Capture the cell that displays the provided text and extract its (x, y) central coordinate. 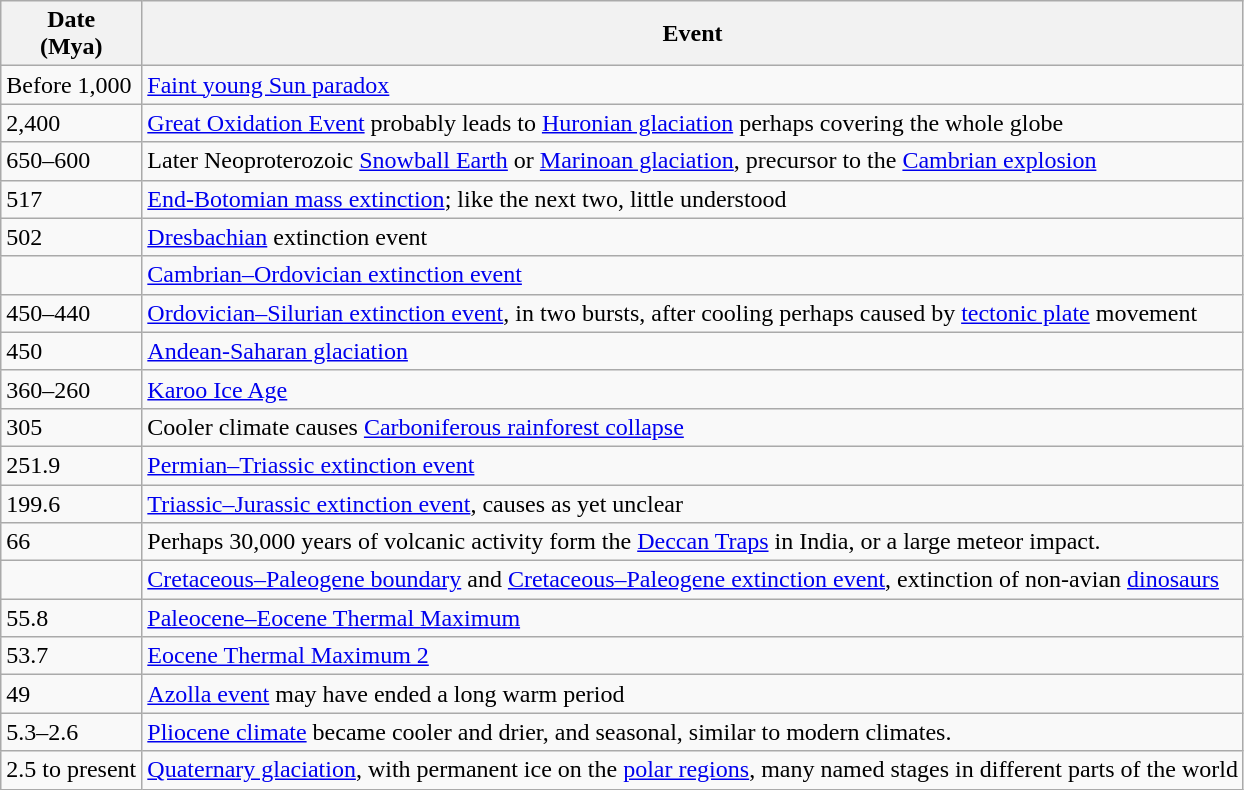
Ordovician–Silurian extinction event, in two bursts, after cooling perhaps caused by tectonic plate movement (693, 313)
650–600 (72, 161)
2.5 to present (72, 770)
Karoo Ice Age (693, 389)
Faint young Sun paradox (693, 85)
Eocene Thermal Maximum 2 (693, 656)
199.6 (72, 503)
Event (693, 34)
Paleocene–Eocene Thermal Maximum (693, 618)
55.8 (72, 618)
251.9 (72, 465)
End-Botomian mass extinction; like the next two, little understood (693, 199)
Cambrian–Ordovician extinction event (693, 275)
450–440 (72, 313)
53.7 (72, 656)
Andean-Saharan glaciation (693, 351)
Azolla event may have ended a long warm period (693, 694)
Date(Mya) (72, 34)
Perhaps 30,000 years of volcanic activity form the Deccan Traps in India, or a large meteor impact. (693, 542)
Great Oxidation Event probably leads to Huronian glaciation perhaps covering the whole globe (693, 123)
Permian–Triassic extinction event (693, 465)
66 (72, 542)
49 (72, 694)
Pliocene climate became cooler and drier, and seasonal, similar to modern climates. (693, 732)
305 (72, 427)
Cooler climate causes Carboniferous rainforest collapse (693, 427)
360–260 (72, 389)
Later Neoproterozoic Snowball Earth or Marinoan glaciation, precursor to the Cambrian explosion (693, 161)
517 (72, 199)
Dresbachian extinction event (693, 237)
502 (72, 237)
450 (72, 351)
5.3–2.6 (72, 732)
Quaternary glaciation, with permanent ice on the polar regions, many named stages in different parts of the world (693, 770)
Triassic–Jurassic extinction event, causes as yet unclear (693, 503)
Cretaceous–Paleogene boundary and Cretaceous–Paleogene extinction event, extinction of non-avian dinosaurs (693, 580)
Before 1,000 (72, 85)
2,400 (72, 123)
